Search for the cell housing the specified text and yield its [x, y] center coordinate. 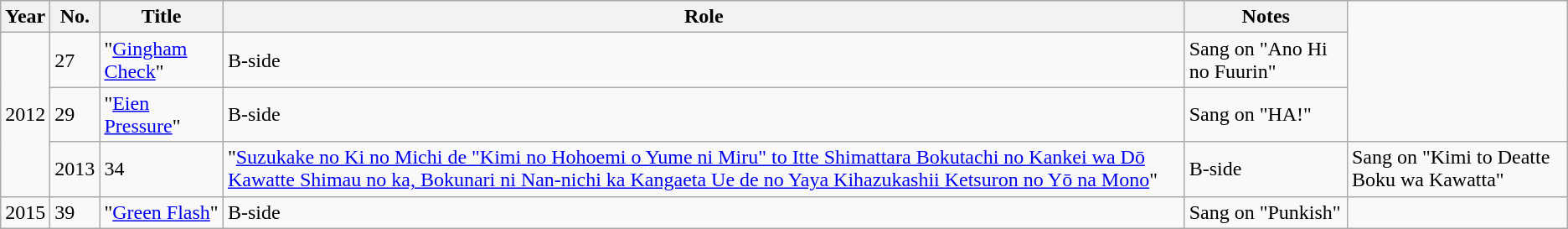
"Green Flash" [162, 212]
No. [75, 17]
Sang on "HA!" [1266, 114]
Notes [1266, 17]
Sang on "Kimi to Deatte Boku wa Kawatta" [1457, 169]
39 [75, 212]
2012 [25, 114]
2015 [25, 212]
27 [75, 60]
Year [25, 17]
34 [162, 169]
"Gingham Check" [162, 60]
"Eien Pressure" [162, 114]
Sang on "Punkish" [1266, 212]
Role [704, 17]
29 [75, 114]
Sang on "Ano Hi no Fuurin" [1266, 60]
Title [162, 17]
2013 [75, 169]
